Extract the [x, y] coordinate from the center of the cell holding the provided text.  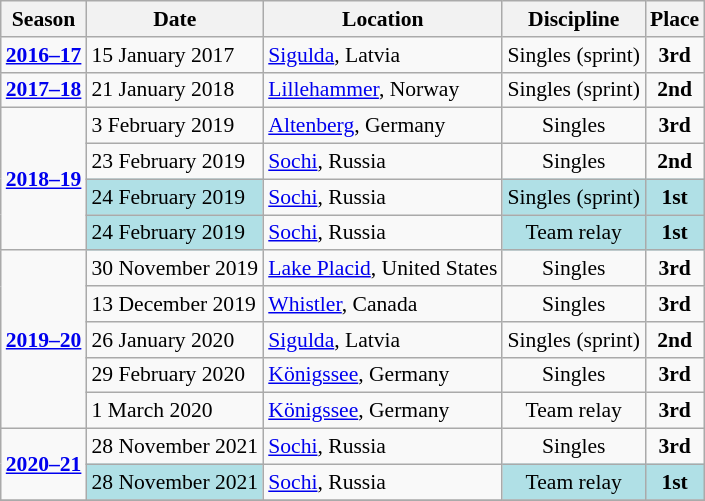
Location [382, 19]
Lillehammer, Norway [382, 90]
2017–18 [44, 90]
3 February 2019 [174, 126]
Season [44, 19]
2016–17 [44, 55]
2019–20 [44, 340]
Place [674, 19]
15 January 2017 [174, 55]
23 February 2019 [174, 162]
2018–19 [44, 179]
1 March 2020 [174, 411]
30 November 2019 [174, 269]
Lake Placid, United States [382, 269]
Date [174, 19]
26 January 2020 [174, 340]
13 December 2019 [174, 304]
Whistler, Canada [382, 304]
Discipline [574, 19]
29 February 2020 [174, 375]
21 January 2018 [174, 90]
Altenberg, Germany [382, 126]
2020–21 [44, 464]
